For the text-containing cell, return its midpoint in (X, Y) coordinate format. 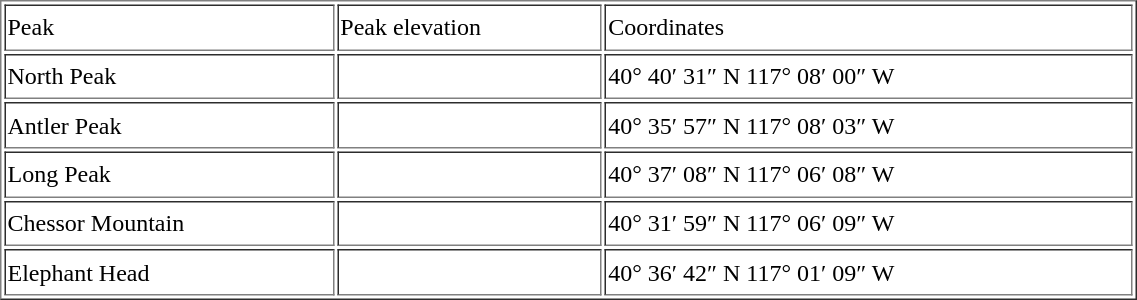
Peak elevation (470, 27)
Peak (169, 27)
40° 40′ 31″ N 117° 08′ 00″ W (869, 76)
40° 36′ 42″ N 117° 01′ 09″ W (869, 272)
Long Peak (169, 174)
Antler Peak (169, 125)
40° 35′ 57″ N 117° 08′ 03″ W (869, 125)
Chessor Mountain (169, 223)
Elephant Head (169, 272)
Coordinates (869, 27)
40° 37′ 08″ N 117° 06′ 08″ W (869, 174)
40° 31′ 59″ N 117° 06′ 09″ W (869, 223)
North Peak (169, 76)
